Search for the cell housing the specified text and yield its (x, y) center coordinate. 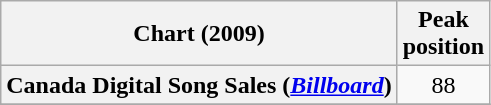
88 (443, 85)
Chart (2009) (199, 34)
Canada Digital Song Sales (Billboard) (199, 85)
Peakposition (443, 34)
